Output the [x, y] coordinate of the center of the cell containing the given text.  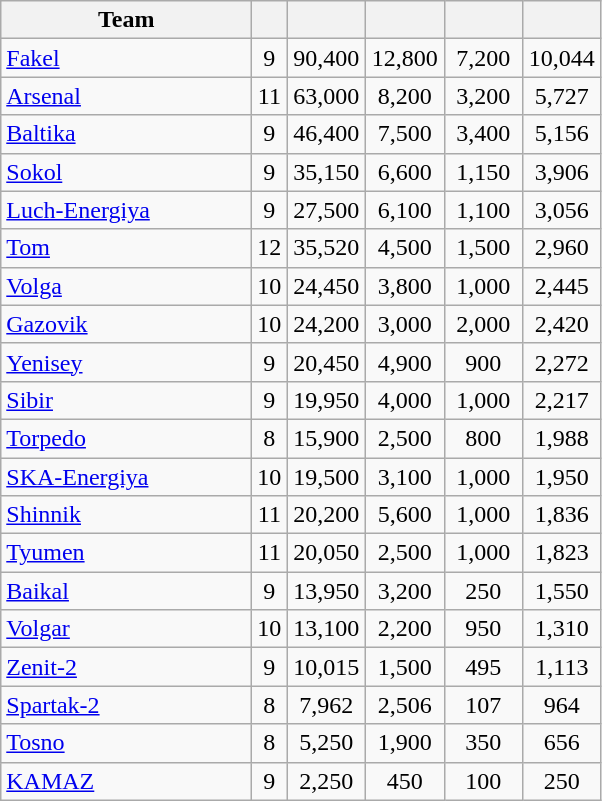
24,200 [326, 324]
1,113 [562, 667]
Sokol [126, 172]
2,445 [562, 286]
107 [484, 705]
Team [126, 20]
19,950 [326, 400]
2,000 [484, 324]
7,500 [404, 134]
8,200 [404, 96]
12 [270, 248]
10,015 [326, 667]
Gazovik [126, 324]
Spartak-2 [126, 705]
27,500 [326, 210]
20,050 [326, 553]
Shinnik [126, 515]
Tyumen [126, 553]
20,450 [326, 362]
13,100 [326, 629]
7,962 [326, 705]
1,900 [404, 743]
100 [484, 781]
Fakel [126, 58]
1,823 [562, 553]
1,550 [562, 591]
2,506 [404, 705]
2,960 [562, 248]
3,906 [562, 172]
Luch-Energiya [126, 210]
3,100 [404, 477]
5,250 [326, 743]
5,156 [562, 134]
6,600 [404, 172]
3,400 [484, 134]
SKA-Energiya [126, 477]
350 [484, 743]
Baikal [126, 591]
495 [484, 667]
656 [562, 743]
2,272 [562, 362]
Sibir [126, 400]
90,400 [326, 58]
6,100 [404, 210]
1,100 [484, 210]
1,988 [562, 438]
1,150 [484, 172]
24,450 [326, 286]
Torpedo [126, 438]
Baltika [126, 134]
20,200 [326, 515]
35,520 [326, 248]
Volga [126, 286]
3,000 [404, 324]
3,056 [562, 210]
2,420 [562, 324]
2,200 [404, 629]
13,950 [326, 591]
3,800 [404, 286]
Arsenal [126, 96]
12,800 [404, 58]
5,600 [404, 515]
10,044 [562, 58]
800 [484, 438]
900 [484, 362]
KAMAZ [126, 781]
964 [562, 705]
2,250 [326, 781]
Zenit-2 [126, 667]
5,727 [562, 96]
4,000 [404, 400]
950 [484, 629]
2,217 [562, 400]
450 [404, 781]
63,000 [326, 96]
4,500 [404, 248]
15,900 [326, 438]
Volgar [126, 629]
1,310 [562, 629]
4,900 [404, 362]
Yenisey [126, 362]
19,500 [326, 477]
Tosno [126, 743]
35,150 [326, 172]
1,836 [562, 515]
7,200 [484, 58]
1,950 [562, 477]
Tom [126, 248]
46,400 [326, 134]
